Identify which cell holds the provided text, then report its [X, Y] central coordinate. 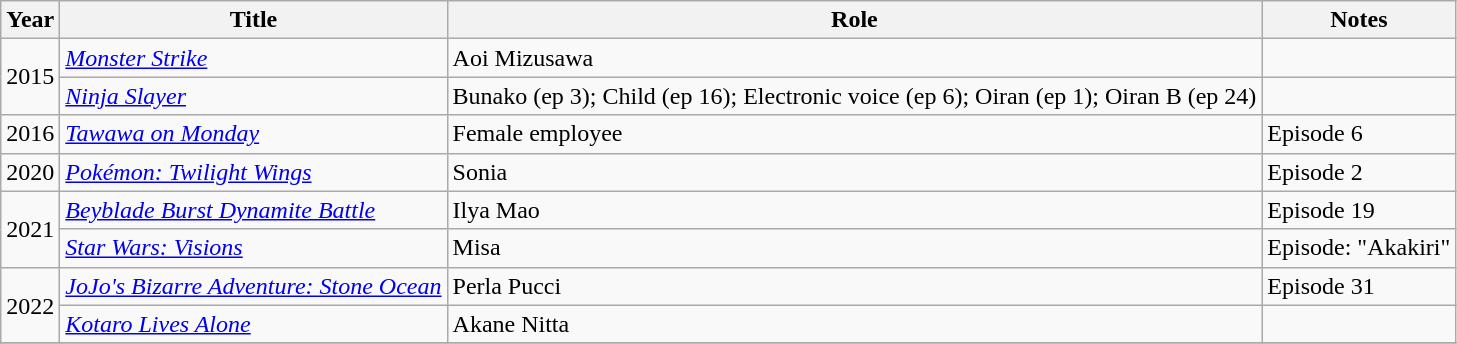
2016 [30, 134]
Kotaro Lives Alone [254, 324]
Role [854, 20]
Episode: "Akakiri" [1359, 248]
Star Wars: Visions [254, 248]
Pokémon: Twilight Wings [254, 172]
2022 [30, 305]
Title [254, 20]
JoJo's Bizarre Adventure: Stone Ocean [254, 286]
2015 [30, 77]
Episode 31 [1359, 286]
Ilya Mao [854, 210]
Aoi Mizusawa [854, 58]
Episode 2 [1359, 172]
Tawawa on Monday [254, 134]
2021 [30, 229]
2020 [30, 172]
Female employee [854, 134]
Episode 6 [1359, 134]
Akane Nitta [854, 324]
Episode 19 [1359, 210]
Ninja Slayer [254, 96]
Year [30, 20]
Notes [1359, 20]
Sonia [854, 172]
Misa [854, 248]
Monster Strike [254, 58]
Bunako (ep 3); Child (ep 16); Electronic voice (ep 6); Oiran (ep 1); Oiran B (ep 24) [854, 96]
Perla Pucci [854, 286]
Beyblade Burst Dynamite Battle [254, 210]
